Extract the [x, y] coordinate from the center of the cell holding the provided text.  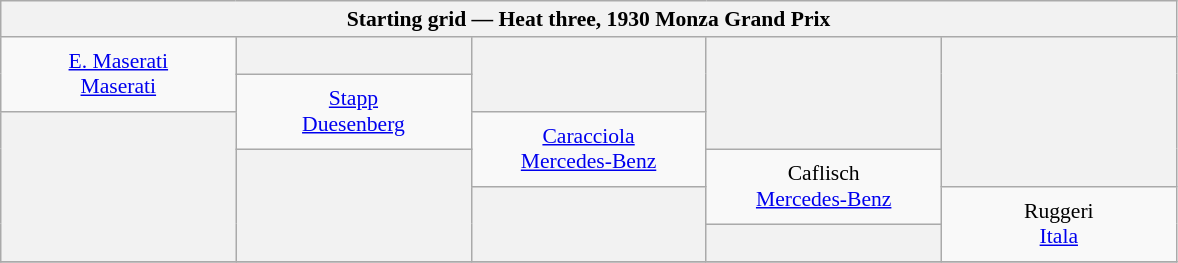
E. MaseratiMaserati [118, 74]
CaracciolaMercedes-Benz [588, 150]
RuggeriItala [1058, 224]
CaflischMercedes-Benz [824, 186]
Starting grid — Heat three, 1930 Monza Grand Prix [589, 19]
StappDuesenberg [354, 112]
